Identify which cell holds the provided text, then report its (x, y) central coordinate. 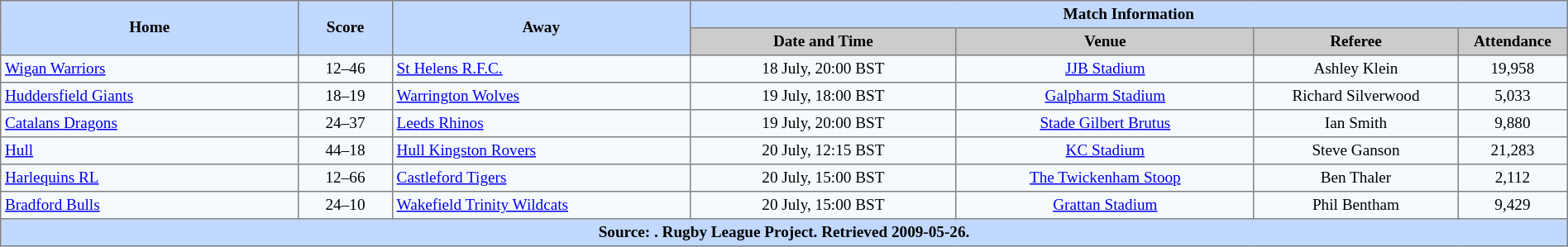
Away (541, 28)
Huddersfield Giants (150, 96)
Steve Ganson (1355, 150)
9,429 (1513, 205)
Stade Gilbert Brutus (1105, 124)
44–18 (346, 150)
Hull (150, 150)
Phil Bentham (1355, 205)
Catalans Dragons (150, 124)
Leeds Rhinos (541, 124)
Richard Silverwood (1355, 96)
Ben Thaler (1355, 178)
Source: . Rugby League Project. Retrieved 2009-05-26. (784, 233)
Home (150, 28)
5,033 (1513, 96)
Referee (1355, 41)
24–10 (346, 205)
19 July, 18:00 BST (823, 96)
Harlequins RL (150, 178)
Wigan Warriors (150, 69)
KC Stadium (1105, 150)
12–46 (346, 69)
Score (346, 28)
12–66 (346, 178)
18–19 (346, 96)
18 July, 20:00 BST (823, 69)
Ashley Klein (1355, 69)
21,283 (1513, 150)
JJB Stadium (1105, 69)
Grattan Stadium (1105, 205)
19,958 (1513, 69)
9,880 (1513, 124)
20 July, 12:15 BST (823, 150)
Venue (1105, 41)
19 July, 20:00 BST (823, 124)
Attendance (1513, 41)
Castleford Tigers (541, 178)
Bradford Bulls (150, 205)
2,112 (1513, 178)
Match Information (1128, 15)
24–37 (346, 124)
St Helens R.F.C. (541, 69)
Ian Smith (1355, 124)
The Twickenham Stoop (1105, 178)
Wakefield Trinity Wildcats (541, 205)
Warrington Wolves (541, 96)
Date and Time (823, 41)
Galpharm Stadium (1105, 96)
Hull Kingston Rovers (541, 150)
